Capture the cell that displays the provided text and extract its [X, Y] central coordinate. 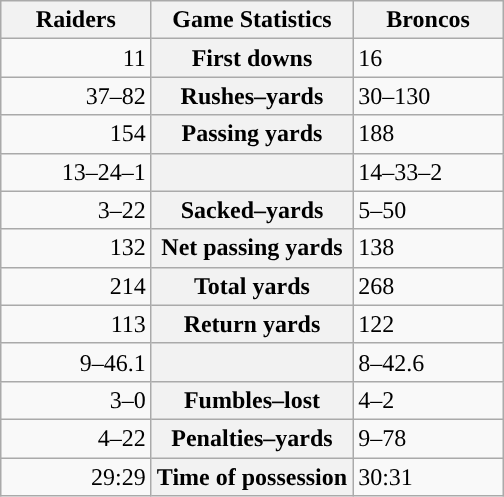
Fumbles–lost [252, 400]
Penalties–yards [252, 438]
154 [76, 134]
30–130 [428, 96]
37–82 [76, 96]
Game Statistics [252, 20]
3–22 [76, 210]
268 [428, 286]
122 [428, 324]
4–22 [76, 438]
14–33–2 [428, 172]
Net passing yards [252, 248]
9–46.1 [76, 362]
Return yards [252, 324]
Time of possession [252, 477]
Rushes–yards [252, 96]
188 [428, 134]
30:31 [428, 477]
11 [76, 58]
113 [76, 324]
9–78 [428, 438]
13–24–1 [76, 172]
8–42.6 [428, 362]
First downs [252, 58]
16 [428, 58]
5–50 [428, 210]
4–2 [428, 400]
3–0 [76, 400]
214 [76, 286]
138 [428, 248]
Sacked–yards [252, 210]
Broncos [428, 20]
132 [76, 248]
Raiders [76, 20]
Passing yards [252, 134]
29:29 [76, 477]
Total yards [252, 286]
